Pinpoint the cell where the given text exists, returning its (x, y) midpoint coordinate. 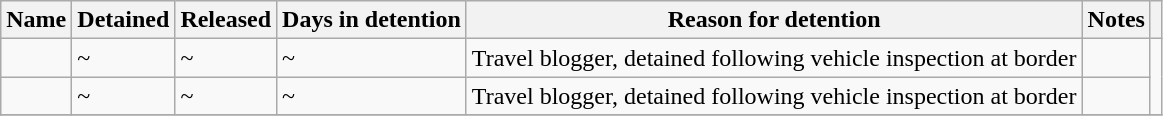
Detained (124, 20)
Name (36, 20)
Reason for detention (774, 20)
Released (226, 20)
Days in detention (372, 20)
Notes (1116, 20)
